Capture the cell that displays the provided text and extract its [x, y] central coordinate. 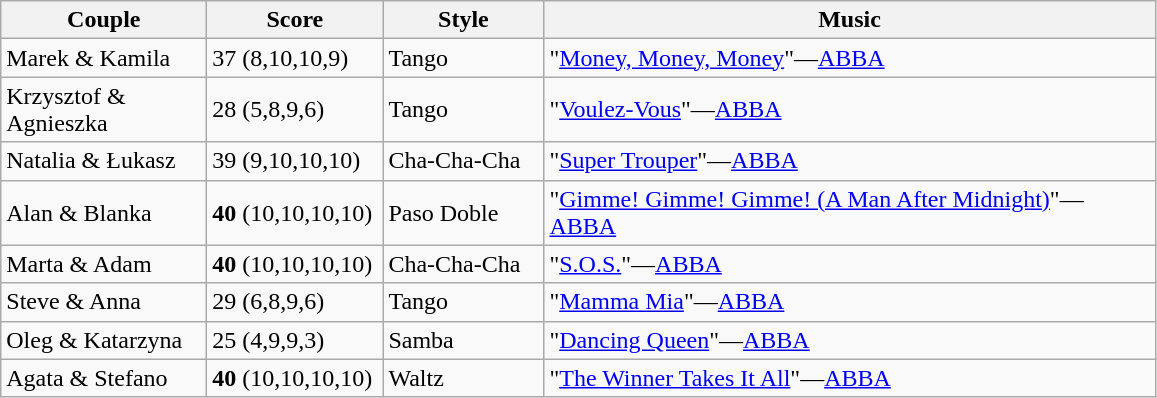
Score [295, 20]
Couple [104, 20]
29 (6,8,9,6) [295, 302]
Steve & Anna [104, 302]
"Money, Money, Money"—ABBA [850, 58]
25 (4,9,9,3) [295, 340]
Paso Doble [464, 212]
28 (5,8,9,6) [295, 110]
Marta & Adam [104, 264]
Oleg & Katarzyna [104, 340]
Agata & Stefano [104, 378]
Music [850, 20]
Samba [464, 340]
Waltz [464, 378]
Krzysztof & Agnieszka [104, 110]
Alan & Blanka [104, 212]
"Mamma Mia"—ABBA [850, 302]
"The Winner Takes It All"—ABBA [850, 378]
"S.O.S."—ABBA [850, 264]
Marek & Kamila [104, 58]
37 (8,10,10,9) [295, 58]
"Gimme! Gimme! Gimme! (A Man After Midnight)"—ABBA [850, 212]
"Dancing Queen"—ABBA [850, 340]
Natalia & Łukasz [104, 161]
39 (9,10,10,10) [295, 161]
Style [464, 20]
"Voulez-Vous"—ABBA [850, 110]
"Super Trouper"—ABBA [850, 161]
